Search for the cell housing the specified text and yield its (x, y) center coordinate. 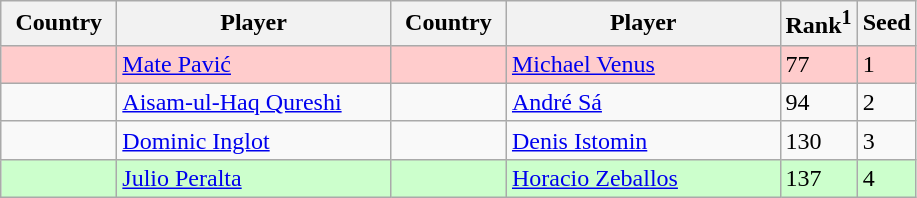
Aisam-ul-Haq Qureshi (254, 102)
3 (886, 140)
2 (886, 102)
77 (818, 64)
Julio Peralta (254, 178)
Seed (886, 24)
Denis Istomin (643, 140)
André Sá (643, 102)
94 (818, 102)
1 (886, 64)
130 (818, 140)
Horacio Zeballos (643, 178)
137 (818, 178)
Mate Pavić (254, 64)
Dominic Inglot (254, 140)
Rank1 (818, 24)
Michael Venus (643, 64)
4 (886, 178)
